Output the (X, Y) coordinate of the center of the cell containing the given text.  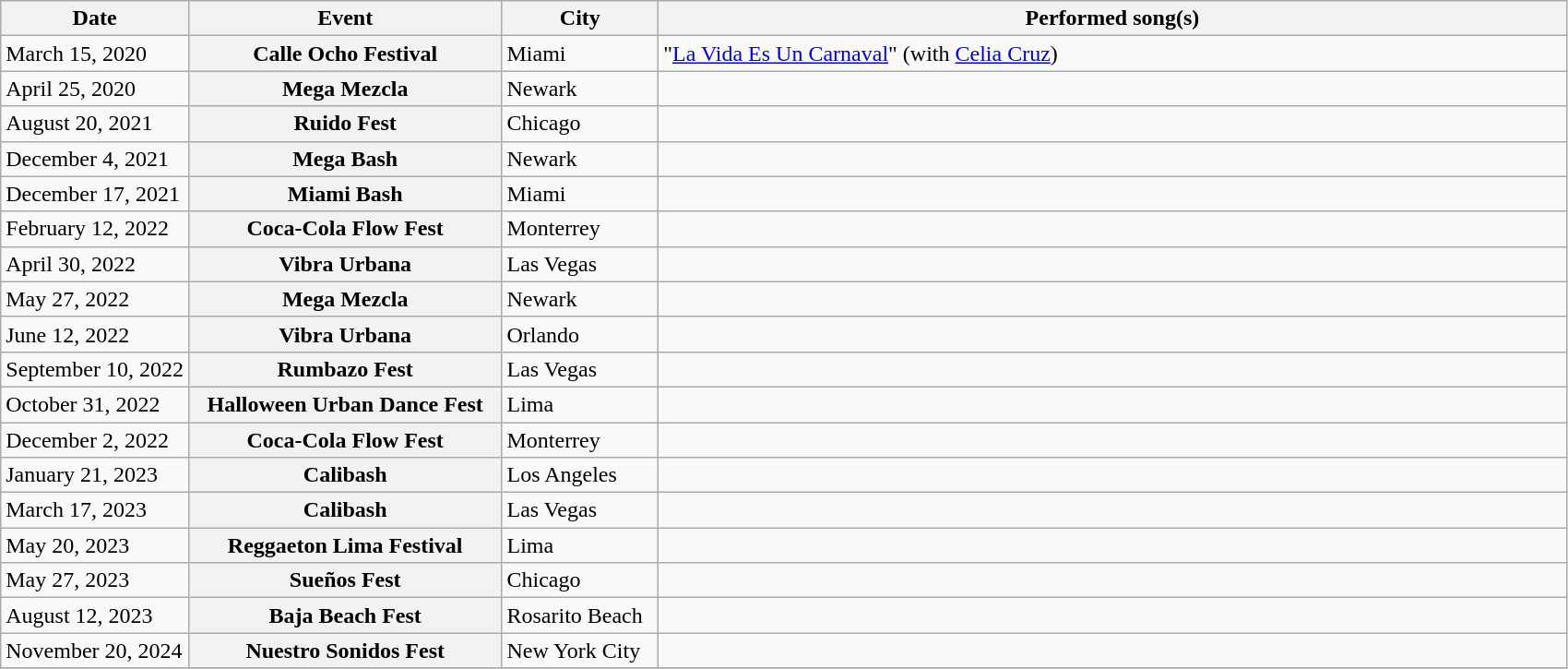
Miami Bash (345, 194)
March 17, 2023 (95, 510)
May 27, 2022 (95, 299)
New York City (580, 651)
"La Vida Es Un Carnaval" (with Celia Cruz) (1112, 54)
Performed song(s) (1112, 18)
December 2, 2022 (95, 440)
May 27, 2023 (95, 580)
Rosarito Beach (580, 615)
September 10, 2022 (95, 369)
Rumbazo Fest (345, 369)
Date (95, 18)
Los Angeles (580, 475)
October 31, 2022 (95, 404)
March 15, 2020 (95, 54)
Baja Beach Fest (345, 615)
April 30, 2022 (95, 264)
Sueños Fest (345, 580)
Event (345, 18)
Reggaeton Lima Festival (345, 545)
June 12, 2022 (95, 334)
August 12, 2023 (95, 615)
May 20, 2023 (95, 545)
Orlando (580, 334)
Calle Ocho Festival (345, 54)
Nuestro Sonidos Fest (345, 651)
April 25, 2020 (95, 89)
December 17, 2021 (95, 194)
Halloween Urban Dance Fest (345, 404)
December 4, 2021 (95, 159)
August 20, 2021 (95, 124)
Ruido Fest (345, 124)
February 12, 2022 (95, 229)
Mega Bash (345, 159)
November 20, 2024 (95, 651)
January 21, 2023 (95, 475)
City (580, 18)
